Output the [x, y] coordinate of the center of the cell containing the given text.  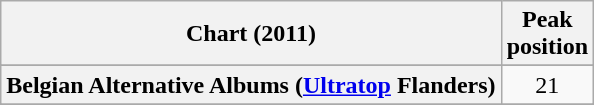
Belgian Alternative Albums (Ultratop Flanders) [251, 85]
Peakposition [547, 34]
21 [547, 85]
Chart (2011) [251, 34]
